Detect which cell encompasses the target text, then output its [X, Y] center coordinate. 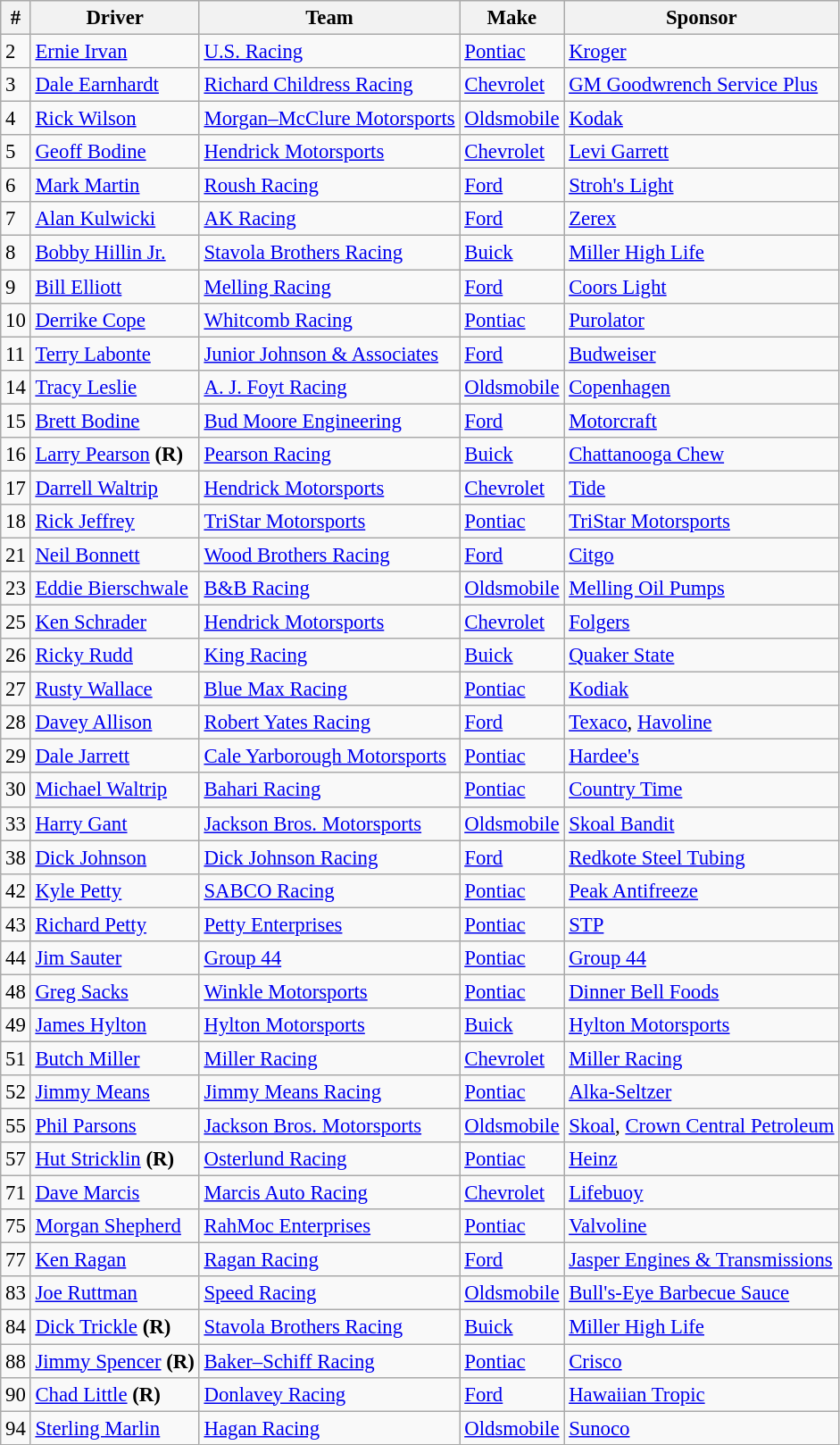
Dick Johnson Racing [329, 857]
Driver [114, 18]
Harry Gant [114, 823]
Chad Little (R) [114, 1394]
71 [16, 1193]
Hut Stricklin (R) [114, 1159]
Zerex [702, 219]
83 [16, 1294]
Jimmy Means [114, 1092]
Petty Enterprises [329, 924]
Wood Brothers Racing [329, 555]
Make [512, 18]
26 [16, 656]
94 [16, 1428]
Peak Antifreeze [702, 890]
GM Goodwrench Service Plus [702, 85]
6 [16, 186]
Kodak [702, 119]
Alka-Seltzer [702, 1092]
Rick Jeffrey [114, 522]
Ricky Rudd [114, 656]
Donlavey Racing [329, 1394]
77 [16, 1260]
Folgers [702, 622]
55 [16, 1126]
Ragan Racing [329, 1260]
57 [16, 1159]
Dale Jarrett [114, 756]
Tide [702, 488]
Eddie Bierschwale [114, 589]
Chattanooga Chew [702, 455]
Coors Light [702, 287]
Larry Pearson (R) [114, 455]
Ken Schrader [114, 622]
16 [16, 455]
Rick Wilson [114, 119]
Redkote Steel Tubing [702, 857]
Levi Garrett [702, 152]
52 [16, 1092]
Bobby Hillin Jr. [114, 253]
Sponsor [702, 18]
Citgo [702, 555]
Copenhagen [702, 387]
U.S. Racing [329, 52]
Melling Racing [329, 287]
Hardee's [702, 756]
Heinz [702, 1159]
Ernie Irvan [114, 52]
Whitcomb Racing [329, 320]
Robert Yates Racing [329, 722]
3 [16, 85]
Cale Yarborough Motorsports [329, 756]
33 [16, 823]
Jimmy Spencer (R) [114, 1361]
21 [16, 555]
Darrell Waltrip [114, 488]
Skoal Bandit [702, 823]
Sunoco [702, 1428]
Butch Miller [114, 1058]
Dick Johnson [114, 857]
Phil Parsons [114, 1126]
49 [16, 1025]
Kroger [702, 52]
17 [16, 488]
Hawaiian Tropic [702, 1394]
AK Racing [329, 219]
27 [16, 689]
Morgan–McClure Motorsports [329, 119]
Speed Racing [329, 1294]
11 [16, 354]
29 [16, 756]
28 [16, 722]
48 [16, 991]
Joe Ruttman [114, 1294]
25 [16, 622]
84 [16, 1327]
Rusty Wallace [114, 689]
Morgan Shepherd [114, 1226]
Skoal, Crown Central Petroleum [702, 1126]
Jimmy Means Racing [329, 1092]
Alan Kulwicki [114, 219]
Junior Johnson & Associates [329, 354]
Ken Ragan [114, 1260]
Dave Marcis [114, 1193]
Blue Max Racing [329, 689]
42 [16, 890]
Winkle Motorsports [329, 991]
Neil Bonnett [114, 555]
Brett Bodine [114, 421]
Mark Martin [114, 186]
Terry Labonte [114, 354]
23 [16, 589]
STP [702, 924]
Hagan Racing [329, 1428]
Baker–Schiff Racing [329, 1361]
Derrike Cope [114, 320]
Crisco [702, 1361]
8 [16, 253]
Bahari Racing [329, 790]
Country Time [702, 790]
Greg Sacks [114, 991]
Team [329, 18]
7 [16, 219]
Valvoline [702, 1226]
Jasper Engines & Transmissions [702, 1260]
Pearson Racing [329, 455]
Richard Childress Racing [329, 85]
Kodiak [702, 689]
Jim Sauter [114, 958]
Tracy Leslie [114, 387]
44 [16, 958]
Lifebuoy [702, 1193]
51 [16, 1058]
Dick Trickle (R) [114, 1327]
Geoff Bodine [114, 152]
B&B Racing [329, 589]
Texaco, Havoline [702, 722]
Quaker State [702, 656]
Osterlund Racing [329, 1159]
4 [16, 119]
Budweiser [702, 354]
Kyle Petty [114, 890]
15 [16, 421]
# [16, 18]
Purolator [702, 320]
King Racing [329, 656]
Bill Elliott [114, 287]
Dinner Bell Foods [702, 991]
90 [16, 1394]
9 [16, 287]
Richard Petty [114, 924]
SABCO Racing [329, 890]
5 [16, 152]
Sterling Marlin [114, 1428]
2 [16, 52]
38 [16, 857]
Motorcraft [702, 421]
A. J. Foyt Racing [329, 387]
Roush Racing [329, 186]
Melling Oil Pumps [702, 589]
RahMoc Enterprises [329, 1226]
14 [16, 387]
Bud Moore Engineering [329, 421]
75 [16, 1226]
Marcis Auto Racing [329, 1193]
18 [16, 522]
Bull's-Eye Barbecue Sauce [702, 1294]
88 [16, 1361]
James Hylton [114, 1025]
Davey Allison [114, 722]
Michael Waltrip [114, 790]
Stroh's Light [702, 186]
10 [16, 320]
30 [16, 790]
Dale Earnhardt [114, 85]
43 [16, 924]
